Search for the cell housing the specified text and yield its (X, Y) center coordinate. 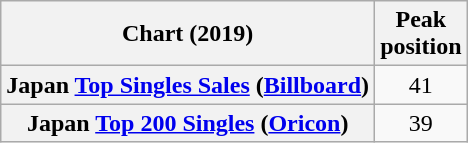
Chart (2019) (188, 34)
Japan Top 200 Singles (Oricon) (188, 123)
Japan Top Singles Sales (Billboard) (188, 85)
Peakposition (421, 34)
41 (421, 85)
39 (421, 123)
